Pinpoint the cell where the given text exists, returning its [X, Y] midpoint coordinate. 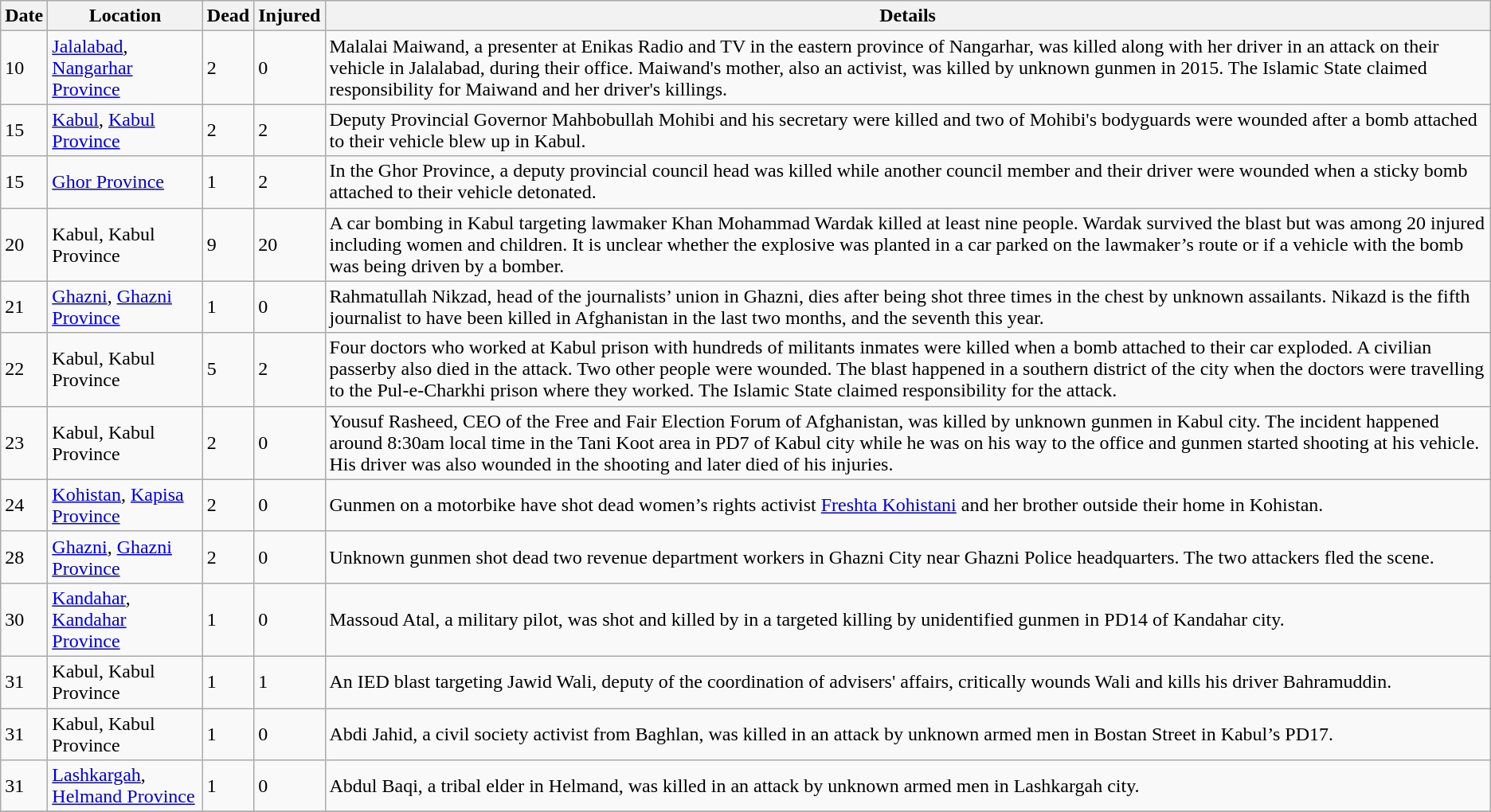
Kandahar, Kandahar Province [125, 619]
Gunmen on a motorbike have shot dead women’s rights activist Freshta Kohistani and her brother outside their home in Kohistan. [908, 505]
28 [24, 557]
Details [908, 16]
24 [24, 505]
Abdi Jahid, a civil society activist from Baghlan, was killed in an attack by unknown armed men in Bostan Street in Kabul’s PD17. [908, 734]
Ghor Province [125, 182]
Location [125, 16]
Unknown gunmen shot dead two revenue department workers in Ghazni City near Ghazni Police headquarters. The two attackers fled the scene. [908, 557]
30 [24, 619]
9 [228, 244]
Injured [290, 16]
22 [24, 369]
Date [24, 16]
An IED blast targeting Jawid Wali, deputy of the coordination of advisers' affairs, critically wounds Wali and kills his driver Bahramuddin. [908, 681]
Kohistan, Kapisa Province [125, 505]
10 [24, 68]
Lashkargah, Helmand Province [125, 787]
23 [24, 443]
Dead [228, 16]
5 [228, 369]
21 [24, 307]
Massoud Atal, a military pilot, was shot and killed by in a targeted killing by unidentified gunmen in PD14 of Kandahar city. [908, 619]
Jalalabad, Nangarhar Province [125, 68]
Abdul Baqi, a tribal elder in Helmand, was killed in an attack by unknown armed men in Lashkargah city. [908, 787]
